Return the [X, Y] coordinate for the center point of the cell that contains the specified text.  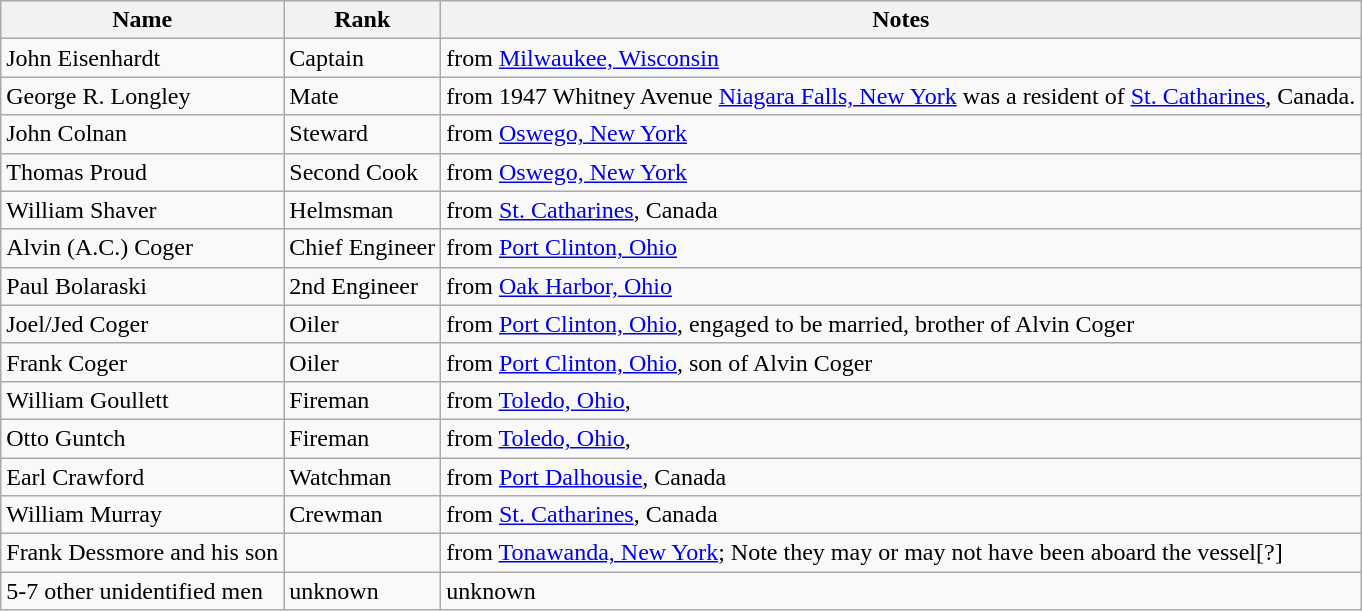
from Port Clinton, Ohio [901, 248]
Earl Crawford [142, 477]
Second Cook [362, 172]
from Port Clinton, Ohio, son of Alvin Coger [901, 362]
Alvin (A.C.) Coger [142, 248]
from 1947 Whitney Avenue Niagara Falls, New York was a resident of St. Catharines, Canada. [901, 96]
Watchman [362, 477]
William Goullett [142, 400]
Notes [901, 20]
2nd Engineer [362, 286]
Joel/Jed Coger [142, 324]
from Port Clinton, Ohio, engaged to be married, brother of Alvin Coger [901, 324]
from Milwaukee, Wisconsin [901, 58]
Name [142, 20]
Helmsman [362, 210]
William Murray [142, 515]
Chief Engineer [362, 248]
Frank Coger [142, 362]
Thomas Proud [142, 172]
Frank Dessmore and his son [142, 553]
Crewman [362, 515]
John Colnan [142, 134]
William Shaver [142, 210]
Mate [362, 96]
from Tonawanda, New York; Note they may or may not have been aboard the vessel[?] [901, 553]
Rank [362, 20]
Paul Bolaraski [142, 286]
from Port Dalhousie, Canada [901, 477]
from Oak Harbor, Ohio [901, 286]
Captain [362, 58]
George R. Longley [142, 96]
John Eisenhardt [142, 58]
5-7 other unidentified men [142, 591]
Otto Guntch [142, 438]
Steward [362, 134]
